Pinpoint the cell where the given text exists, returning its [x, y] midpoint coordinate. 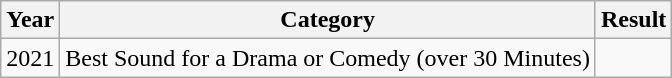
Category [328, 20]
2021 [30, 58]
Best Sound for a Drama or Comedy (over 30 Minutes) [328, 58]
Result [633, 20]
Year [30, 20]
